Capture the cell that displays the provided text and extract its (X, Y) central coordinate. 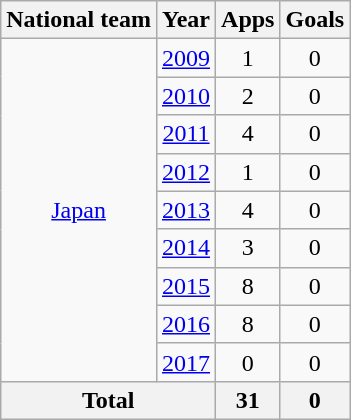
Year (186, 20)
2010 (186, 96)
Goals (315, 20)
2015 (186, 286)
2016 (186, 324)
2017 (186, 362)
National team (79, 20)
2013 (186, 210)
2012 (186, 172)
Apps (248, 20)
2014 (186, 248)
2011 (186, 134)
Japan (79, 210)
2009 (186, 58)
3 (248, 248)
Total (108, 400)
31 (248, 400)
2 (248, 96)
